Pinpoint the cell where the given text exists, returning its [X, Y] midpoint coordinate. 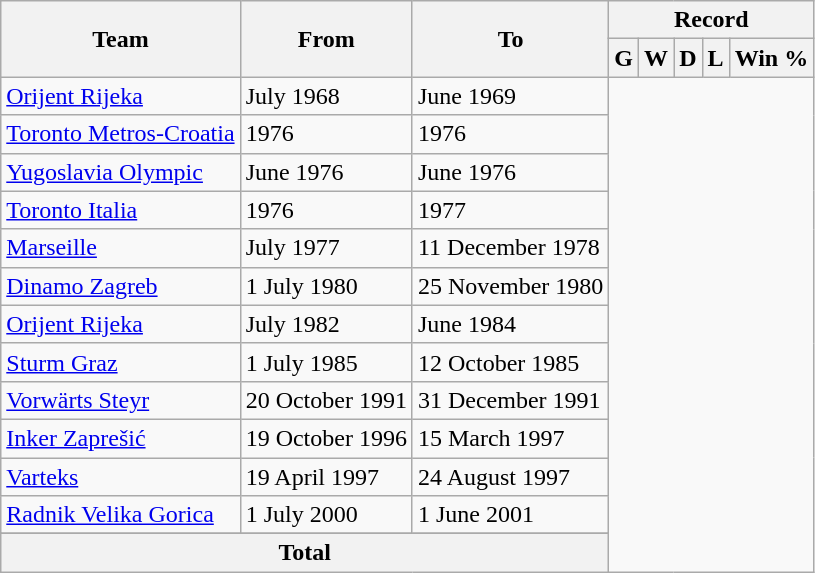
July 1968 [326, 96]
Vorwärts Steyr [120, 400]
June 1984 [510, 324]
Varteks [120, 477]
Win % [772, 58]
Total [305, 553]
Marseille [120, 248]
11 December 1978 [510, 248]
Toronto Metros-Croatia [120, 134]
1 July 2000 [326, 515]
Team [120, 39]
Sturm Graz [120, 362]
To [510, 39]
24 August 1997 [510, 477]
1 July 1980 [326, 286]
19 October 1996 [326, 438]
Dinamo Zagreb [120, 286]
From [326, 39]
G [624, 58]
L [716, 58]
31 December 1991 [510, 400]
D [688, 58]
1 July 1985 [326, 362]
20 October 1991 [326, 400]
July 1982 [326, 324]
Inker Zaprešić [120, 438]
Yugoslavia Olympic [120, 172]
1 June 2001 [510, 515]
Radnik Velika Gorica [120, 515]
15 March 1997 [510, 438]
W [656, 58]
June 1969 [510, 96]
Toronto Italia [120, 210]
12 October 1985 [510, 362]
19 April 1997 [326, 477]
Record [712, 20]
1977 [510, 210]
July 1977 [326, 248]
25 November 1980 [510, 286]
